Return the [x, y] coordinate for the center point of the cell that contains the specified text.  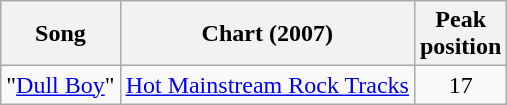
Chart (2007) [267, 34]
Song [60, 34]
17 [460, 85]
"Dull Boy" [60, 85]
Peakposition [460, 34]
Hot Mainstream Rock Tracks [267, 85]
